Scan for the cell matching the given text and deliver its (x, y) coordinate at center. 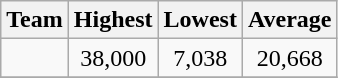
20,668 (290, 58)
Highest (113, 20)
Lowest (200, 20)
Average (290, 20)
Team (35, 20)
38,000 (113, 58)
7,038 (200, 58)
